Extract the [x, y] coordinate from the center of the cell holding the provided text.  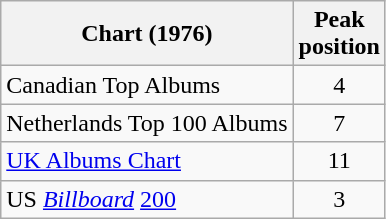
11 [339, 161]
7 [339, 123]
3 [339, 199]
US Billboard 200 [147, 199]
Chart (1976) [147, 34]
Netherlands Top 100 Albums [147, 123]
4 [339, 85]
Peakposition [339, 34]
Canadian Top Albums [147, 85]
UK Albums Chart [147, 161]
